Pinpoint the cell where the given text exists, returning its [X, Y] midpoint coordinate. 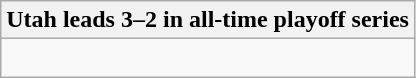
Utah leads 3–2 in all-time playoff series [208, 20]
